From the cell containing the given text, extract its center point as [X, Y] coordinate. 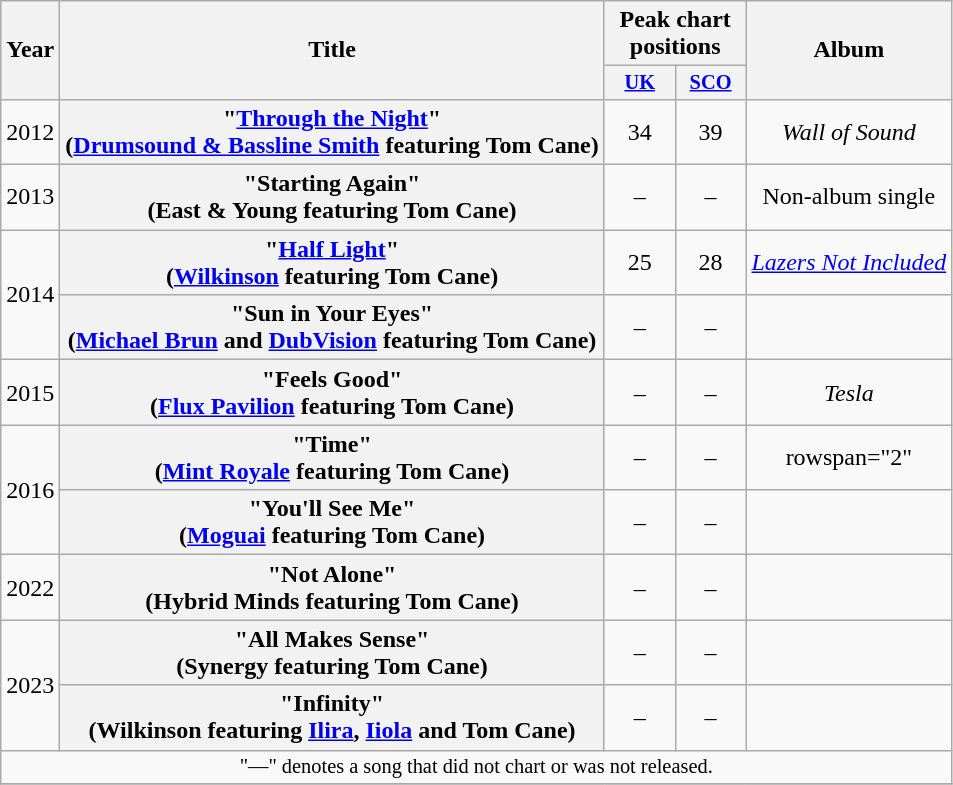
rowspan="2" [849, 458]
"Infinity" (Wilkinson featuring Ilira, Iiola and Tom Cane) [332, 718]
Title [332, 50]
Album [849, 50]
2013 [30, 198]
"Time"(Mint Royale featuring Tom Cane) [332, 458]
"—" denotes a song that did not chart or was not released. [476, 767]
25 [640, 262]
Non-album single [849, 198]
Year [30, 50]
Lazers Not Included [849, 262]
2023 [30, 685]
28 [710, 262]
"Through the Night"(Drumsound & Bassline Smith featuring Tom Cane) [332, 132]
"Feels Good"(Flux Pavilion featuring Tom Cane) [332, 392]
39 [710, 132]
"Half Light"(Wilkinson featuring Tom Cane) [332, 262]
2022 [30, 588]
"Sun in Your Eyes"(Michael Brun and DubVision featuring Tom Cane) [332, 328]
2015 [30, 392]
34 [640, 132]
Peak chart positions [675, 34]
"Starting Again"(East & Young featuring Tom Cane) [332, 198]
2014 [30, 295]
"Not Alone"(Hybrid Minds featuring Tom Cane) [332, 588]
"All Makes Sense"(Synergy featuring Tom Cane) [332, 652]
"You'll See Me"(Moguai featuring Tom Cane) [332, 522]
Wall of Sound [849, 132]
Tesla [849, 392]
2012 [30, 132]
2016 [30, 490]
SCO [710, 83]
UK [640, 83]
